Capture the cell that displays the provided text and extract its [x, y] central coordinate. 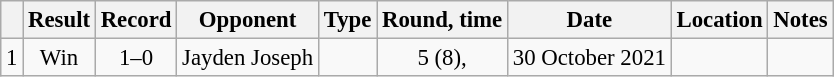
Date [590, 20]
Round, time [442, 20]
1 [12, 58]
5 (8), [442, 58]
Opponent [248, 20]
30 October 2021 [590, 58]
Record [136, 20]
Location [720, 20]
Jayden Joseph [248, 58]
1–0 [136, 58]
Type [347, 20]
Win [60, 58]
Notes [800, 20]
Result [60, 20]
